Find where the given text appears and provide that cell's center as [x, y] coordinate. 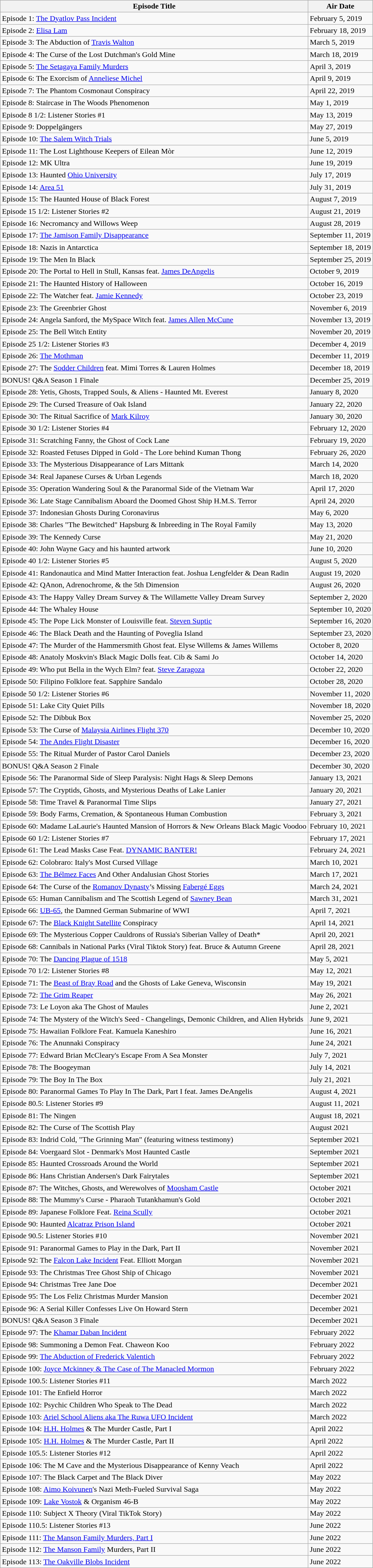
Episode 22: The Watcher feat. Jamie Kennedy [154, 296]
Episode 102: Psychic Children Who Speak to The Dead [154, 1405]
BONUS! Q&A Season 2 Finale [154, 766]
Episode 25: The Bell Witch Entity [154, 332]
Episode 55: The Ritual Murder of Pastor Carol Daniels [154, 754]
May 12, 2021 [340, 971]
Episode 59: Body Farms, Cremation, & Spontaneous Human Combustion [154, 814]
March 14, 2020 [340, 464]
Episode 86: Hans Christian Andersen's Dark Fairytales [154, 1176]
August 11, 2021 [340, 1103]
Episode 27: The Sodder Children feat. Mimi Torres & Lauren Holmes [154, 368]
October 16, 2019 [340, 284]
October 22, 2020 [340, 669]
Episode 57: The Cryptids, Ghosts, and Mysterious Deaths of Lake Lanier [154, 790]
August 2021 [340, 1128]
Episode 43: The Happy Valley Dream Survey & The Willamette Valley Dream Survey [154, 597]
June 12, 2019 [340, 151]
Episode 11: The Lost Lighthouse Keepers of Eilean Mòr [154, 151]
Episode 72: The Grim Reaper [154, 995]
Episode 15 1/2: Listener Stories #2 [154, 211]
Episode 113: The Oakville Blobs Incident [154, 1562]
May 1, 2019 [340, 103]
September 16, 2020 [340, 621]
February 5, 2019 [340, 18]
Episode 81: The Ningen [154, 1115]
January 30, 2020 [340, 416]
December 4, 2019 [340, 344]
Episode 42: QAnon, Adrenochrome, & the 5th Dimension [154, 585]
Episode 9: Doppelgängers [154, 127]
Episode 13: Haunted Ohio University [154, 175]
September 2, 2020 [340, 597]
Episode 37: Indonesian Ghosts During Coronavirus [154, 513]
April 24, 2020 [340, 500]
Episode 29: The Cursed Treasure of Oak Island [154, 404]
Episode 54: The Andes Flight Disaster [154, 742]
Episode 99: The Abduction of Frederick Valentich [154, 1357]
Episode 21: The Haunted History of Halloween [154, 284]
February 24, 2021 [340, 850]
December 11, 2019 [340, 356]
January 27, 2021 [340, 802]
April 17, 2020 [340, 488]
BONUS! Q&A Season 3 Finale [154, 1321]
Episode 63: The Bélmez Faces And Other Andalusian Ghost Stories [154, 874]
Episode 58: Time Travel & Paranormal Time Slips [154, 802]
September 10, 2020 [340, 609]
November 13, 2019 [340, 320]
February 17, 2021 [340, 838]
April 7, 2021 [340, 910]
Episode 6: The Exorcism of Anneliese Michel [154, 79]
December 25, 2019 [340, 380]
Episode 19: The Men In Black [154, 259]
Episode 15: The Haunted House of Black Forest [154, 199]
Episode 33: The Mysterious Disappearance of Lars Mittank [154, 464]
February 12, 2020 [340, 428]
Episode 5: The Setagaya Family Murders [154, 67]
Episode 30: The Ritual Sacrifice of Mark Kilroy [154, 416]
May 21, 2020 [340, 537]
November 18, 2020 [340, 705]
Episode 96: A Serial Killer Confesses Live On Howard Stern [154, 1309]
Episode 73: Le Loyon aka The Ghost of Maules [154, 1007]
November 20, 2019 [340, 332]
Episode 35: Operation Wandering Soul & the Paranormal Side of the Vietnam War [154, 488]
Episode 2: Elisa Lam [154, 30]
October 9, 2019 [340, 271]
May 27, 2019 [340, 127]
Episode 16: Necromancy and Willows Weep [154, 223]
Episode 1: The Dyatlov Pass Incident [154, 18]
August 18, 2021 [340, 1115]
Episode 30 1/2: Listener Stories #4 [154, 428]
June 5, 2019 [340, 139]
April 9, 2019 [340, 79]
Episode 100.5: Listener Stories #11 [154, 1381]
March 18, 2020 [340, 476]
December 30, 2020 [340, 766]
BONUS! Q&A Season 1 Finale [154, 380]
Episode 105: H.H. Holmes & The Murder Castle, Part II [154, 1441]
Episode 12: MK Ultra [154, 163]
Episode 61: The Lead Masks Case Feat. DYNAMIC BANTER! [154, 850]
Episode 62: Colobraro: Italy's Most Cursed Village [154, 862]
Episode 107: The Black Carpet and The Black Diver [154, 1477]
August 19, 2020 [340, 573]
Episode 110.5: Listener Stories #13 [154, 1526]
Episode 47: The Murder of the Hammersmith Ghost feat. Elyse Willems & James Willems [154, 645]
March 5, 2019 [340, 42]
Episode 46: The Black Death and the Haunting of Poveglia Island [154, 633]
Episode 77: Edward Brian McCleary's Escape From A Sea Monster [154, 1055]
April 22, 2019 [340, 91]
June 19, 2019 [340, 163]
October 14, 2020 [340, 657]
Episode 68: Cannibals in National Parks (Viral Tiktok Story) feat. Bruce & Autumn Greene [154, 947]
February 19, 2020 [340, 440]
August 4, 2021 [340, 1091]
Episode 112: The Manson Family Murders, Part II [154, 1550]
Episode 111: The Manson Family Murders, Part I [154, 1538]
February 18, 2019 [340, 30]
Episode 40 1/2: Listener Stories #5 [154, 561]
Episode 75: Hawaiian Folklore Feat. Kamuela Kaneshiro [154, 1031]
April 28, 2021 [340, 947]
Episode 88: The Mummy's Curse - Pharaoh Tutankhamun's Gold [154, 1200]
May 19, 2021 [340, 983]
July 14, 2021 [340, 1067]
June 16, 2021 [340, 1031]
Episode 85: Haunted Crossroads Around the World [154, 1164]
Episode 31: Scratching Fanny, the Ghost of Cock Lane [154, 440]
Episode 94: Christmas Tree Jane Doe [154, 1284]
November 25, 2020 [340, 717]
Episode 26: The Mothman [154, 356]
Episode 90: Haunted Alcatraz Prison Island [154, 1224]
Episode 50: Filipino Folklore feat. Sapphire Sandalo [154, 681]
Episode 67: The Black Knight Satellite Conspiracy [154, 923]
Episode 34: Real Japanese Curses & Urban Legends [154, 476]
Episode 104: H.H. Holmes & The Murder Castle, Part I [154, 1429]
Episode 36: Late Stage Cannibalism Aboard the Doomed Ghost Ship H.M.S. Terror [154, 500]
Episode 60 1/2: Listener Stories #7 [154, 838]
December 23, 2020 [340, 754]
December 10, 2020 [340, 730]
Episode 44: The Whaley House [154, 609]
Episode 80: Paranormal Games To Play In The Dark, Part I feat. James DeAngelis [154, 1091]
Episode 20: The Portal to Hell in Stull, Kansas feat. James DeAngelis [154, 271]
March 10, 2021 [340, 862]
July 21, 2021 [340, 1079]
December 18, 2019 [340, 368]
Episode 45: The Pope Lick Monster of Louisville feat. Steven Suptic [154, 621]
Episode 56: The Paranormal Side of Sleep Paralysis: Night Hags & Sleep Demons [154, 778]
May 5, 2021 [340, 959]
Episode 28: Yetis, Ghosts, Trapped Souls, & Aliens - Haunted Mt. Everest [154, 392]
Episode 70: The Dancing Plague of 1518 [154, 959]
Episode 79: The Boy In The Box [154, 1079]
Episode 87: The Witches, Ghosts, and Werewolves of Moosham Castle [154, 1188]
June 9, 2021 [340, 1019]
July 31, 2019 [340, 187]
Episode 109: Lake Vostok & Organism 46-B [154, 1501]
Episode 83: Indrid Cold, "The Grinning Man" (featuring witness testimony) [154, 1140]
October 23, 2019 [340, 296]
June 24, 2021 [340, 1043]
Episode 95: The Los Feliz Christmas Murder Mansion [154, 1296]
Episode 71: The Beast of Bray Road and the Ghosts of Lake Geneva, Wisconsin [154, 983]
Episode 48: Anatoly Moskvin's Black Magic Dolls feat. Cib & Sami Jo [154, 657]
Episode 8 1/2: Listener Stories #1 [154, 115]
Episode 80.5: Listener Stories #9 [154, 1103]
Episode 100: Joyce Mckinney & The Case of The Manacled Mormon [154, 1369]
January 8, 2020 [340, 392]
Episode 103: Ariel School Aliens aka The Ruwa UFO Incident [154, 1417]
Episode 53: The Curse of Malaysia Airlines Flight 370 [154, 730]
Episode 76: The Anunnaki Conspiracy [154, 1043]
Episode 38: Charles "The Bewitched" Hapsburg & Inbreeding in The Royal Family [154, 525]
November 6, 2019 [340, 308]
Episode 10: The Salem Witch Trials [154, 139]
Episode 51: Lake City Quiet Pills [154, 705]
Episode 91: Paranormal Games to Play in the Dark, Part II [154, 1248]
December 16, 2020 [340, 742]
May 13, 2020 [340, 525]
Episode 50 1/2: Listener Stories #6 [154, 693]
Episode Title [154, 6]
Episode 24: Angela Sanford, the MySpace Witch feat. James Allen McCune [154, 320]
March 24, 2021 [340, 886]
Episode 108: Aimo Koivunen's Nazi Meth-Fueled Survival Saga [154, 1489]
July 17, 2019 [340, 175]
November 11, 2020 [340, 693]
September 18, 2019 [340, 247]
Episode 110: Subject X Theory (Viral TikTok Story) [154, 1514]
August 28, 2019 [340, 223]
Episode 14: Area 51 [154, 187]
Episode 25 1/2: Listener Stories #3 [154, 344]
January 20, 2021 [340, 790]
Episode 17: The Jamison Family Disappearance [154, 235]
February 10, 2021 [340, 826]
Episode 41: Randonautica and Mind Matter Interaction feat. Joshua Lengfelder & Dean Radin [154, 573]
Episode 18: Nazis in Antarctica [154, 247]
April 3, 2019 [340, 67]
September 25, 2019 [340, 259]
Episode 84: Voergaard Slot - Denmark's Most Haunted Castle [154, 1152]
Episode 92: The Falcon Lake Incident Feat. Elliott Morgan [154, 1260]
Episode 40: John Wayne Gacy and his haunted artwork [154, 549]
Episode 52: The Dibbuk Box [154, 717]
Episode 101: The Enfield Horror [154, 1393]
March 18, 2019 [340, 54]
July 7, 2021 [340, 1055]
Episode 74: The Mystery of the Witch's Seed - Changelings, Demonic Children, and Alien Hybrids [154, 1019]
October 8, 2020 [340, 645]
Episode 49: Who put Bella in the Wych Elm? feat. Steve Zaragoza [154, 669]
August 21, 2019 [340, 211]
August 5, 2020 [340, 561]
Episode 4: The Curse of the Lost Dutchman's Gold Mine [154, 54]
September 11, 2019 [340, 235]
January 13, 2021 [340, 778]
May 6, 2020 [340, 513]
April 14, 2021 [340, 923]
Episode 106: The M Cave and the Mysterious Disappearance of Kenny Veach [154, 1465]
May 26, 2021 [340, 995]
Episode 23: The Greenbrier Ghost [154, 308]
August 7, 2019 [340, 199]
Episode 7: The Phantom Cosmonaut Conspiracy [154, 91]
September 23, 2020 [340, 633]
Episode 105.5: Listener Stories #12 [154, 1453]
Air Date [340, 6]
Episode 66: UB-65, the Damned German Submarine of WWI [154, 910]
Episode 8: Staircase in The Woods Phenomenon [154, 103]
Episode 82: The Curse of The Scottish Play [154, 1128]
February 26, 2020 [340, 452]
March 17, 2021 [340, 874]
Episode 69: The Mysterious Copper Cauldrons of Russia's Siberian Valley of Death* [154, 935]
Episode 32: Roasted Fetuses Dipped in Gold - The Lore behind Kuman Thong [154, 452]
Episode 60: Madame LaLaurie's Haunted Mansion of Horrors & New Orleans Black Magic Voodoo [154, 826]
Episode 93: The Christmas Tree Ghost Ship of Chicago [154, 1272]
February 3, 2021 [340, 814]
Episode 89: Japanese Folklore Feat. Reina Scully [154, 1212]
October 28, 2020 [340, 681]
August 26, 2020 [340, 585]
June 2, 2021 [340, 1007]
Episode 90.5: Listener Stories #10 [154, 1236]
May 13, 2019 [340, 115]
January 22, 2020 [340, 404]
Episode 78: The Boogeyman [154, 1067]
Episode 70 1/2: Listener Stories #8 [154, 971]
Episode 98: Summoning a Demon Feat. Chaweon Koo [154, 1345]
Episode 64: The Curse of the Romanov Dynasty’s Missing Fabergé Eggs [154, 886]
Episode 39: The Kennedy Curse [154, 537]
March 31, 2021 [340, 898]
April 20, 2021 [340, 935]
Episode 3: The Abduction of Travis Walton [154, 42]
June 10, 2020 [340, 549]
Episode 65: Human Cannibalism and The Scottish Legend of Sawney Bean [154, 898]
Episode 97: The Khamar Daban Incident [154, 1333]
